Extract the [X, Y] coordinate from the center of the cell holding the provided text.  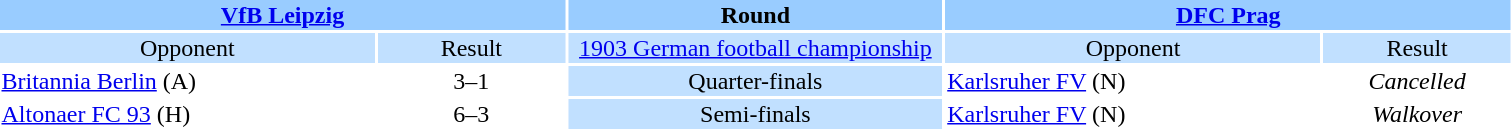
3–1 [472, 81]
DFC Prag [1228, 15]
Britannia Berlin (A) [188, 81]
Quarter-finals [756, 81]
VfB Leipzig [282, 15]
1903 German football championship [756, 48]
Altonaer FC 93 (H) [188, 114]
Walkover [1416, 114]
Cancelled [1416, 81]
Semi-finals [756, 114]
6–3 [472, 114]
Round [756, 15]
